Return (X, Y) of the center of cell containing provided text 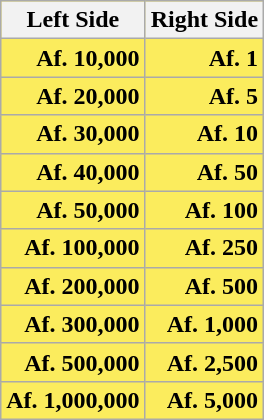
Af. 40,000 (73, 172)
Af. 50 (204, 172)
Left Side (73, 20)
Af. 200,000 (73, 286)
Af. 250 (204, 248)
Af. 1,000 (204, 324)
Af. 5,000 (204, 400)
Af. 1,000,000 (73, 400)
Af. 30,000 (73, 134)
Af. 50,000 (73, 210)
Af. 20,000 (73, 96)
Af. 1 (204, 58)
Af. 5 (204, 96)
Right Side (204, 20)
Af. 10 (204, 134)
Af. 10,000 (73, 58)
Af. 300,000 (73, 324)
Af. 100,000 (73, 248)
Af. 2,500 (204, 362)
Af. 500 (204, 286)
Af. 500,000 (73, 362)
Af. 100 (204, 210)
